Find where the given text appears and provide that cell's center as [X, Y] coordinate. 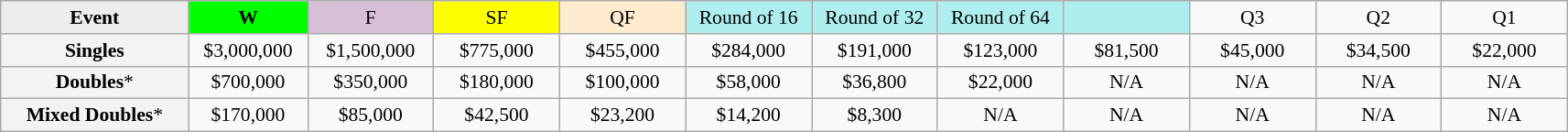
$23,200 [622, 115]
$100,000 [622, 82]
$81,500 [1127, 50]
Q3 [1252, 17]
$34,500 [1379, 50]
$191,000 [874, 50]
$42,500 [497, 115]
$45,000 [1252, 50]
Round of 64 [1000, 17]
$180,000 [497, 82]
Q1 [1505, 17]
$14,200 [749, 115]
$36,800 [874, 82]
Event [95, 17]
$58,000 [749, 82]
Mixed Doubles* [95, 115]
$123,000 [1000, 50]
$455,000 [622, 50]
QF [622, 17]
$1,500,000 [371, 50]
$775,000 [497, 50]
F [371, 17]
$350,000 [371, 82]
$700,000 [248, 82]
$85,000 [371, 115]
Q2 [1379, 17]
W [248, 17]
$8,300 [874, 115]
Round of 16 [749, 17]
$170,000 [248, 115]
SF [497, 17]
$284,000 [749, 50]
Doubles* [95, 82]
Singles [95, 50]
Round of 32 [874, 17]
$3,000,000 [248, 50]
